Search for the cell housing the specified text and yield its (X, Y) center coordinate. 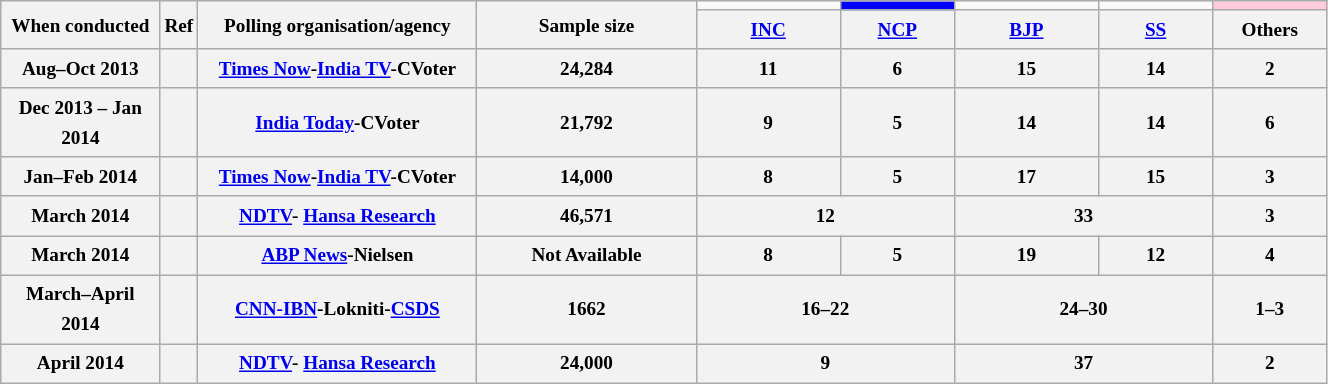
24,000 (586, 364)
Polling organisation/agency (338, 25)
Jan–Feb 2014 (80, 176)
Sample size (586, 25)
Aug–Oct 2013 (80, 68)
Ref (179, 25)
11 (768, 68)
16–22 (825, 310)
Not Available (586, 254)
BJP (1026, 30)
NCP (897, 30)
33 (1083, 216)
4 (1270, 254)
17 (1026, 176)
24,284 (586, 68)
14,000 (586, 176)
April 2014 (80, 364)
Dec 2013 – Jan 2014 (80, 122)
When conducted (80, 25)
19 (1026, 254)
37 (1083, 364)
India Today-CVoter (338, 122)
46,571 (586, 216)
1662 (586, 310)
CNN-IBN-Lokniti-CSDS (338, 310)
SS (1156, 30)
1–3 (1270, 310)
21,792 (586, 122)
24–30 (1083, 310)
INC (768, 30)
ABP News-Nielsen (338, 254)
March–April 2014 (80, 310)
Others (1270, 30)
